Identify which cell holds the provided text, then report its [x, y] central coordinate. 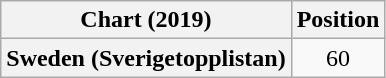
Position [338, 20]
Chart (2019) [146, 20]
Sweden (Sverigetopplistan) [146, 58]
60 [338, 58]
